Pinpoint the cell where the given text exists, returning its (x, y) midpoint coordinate. 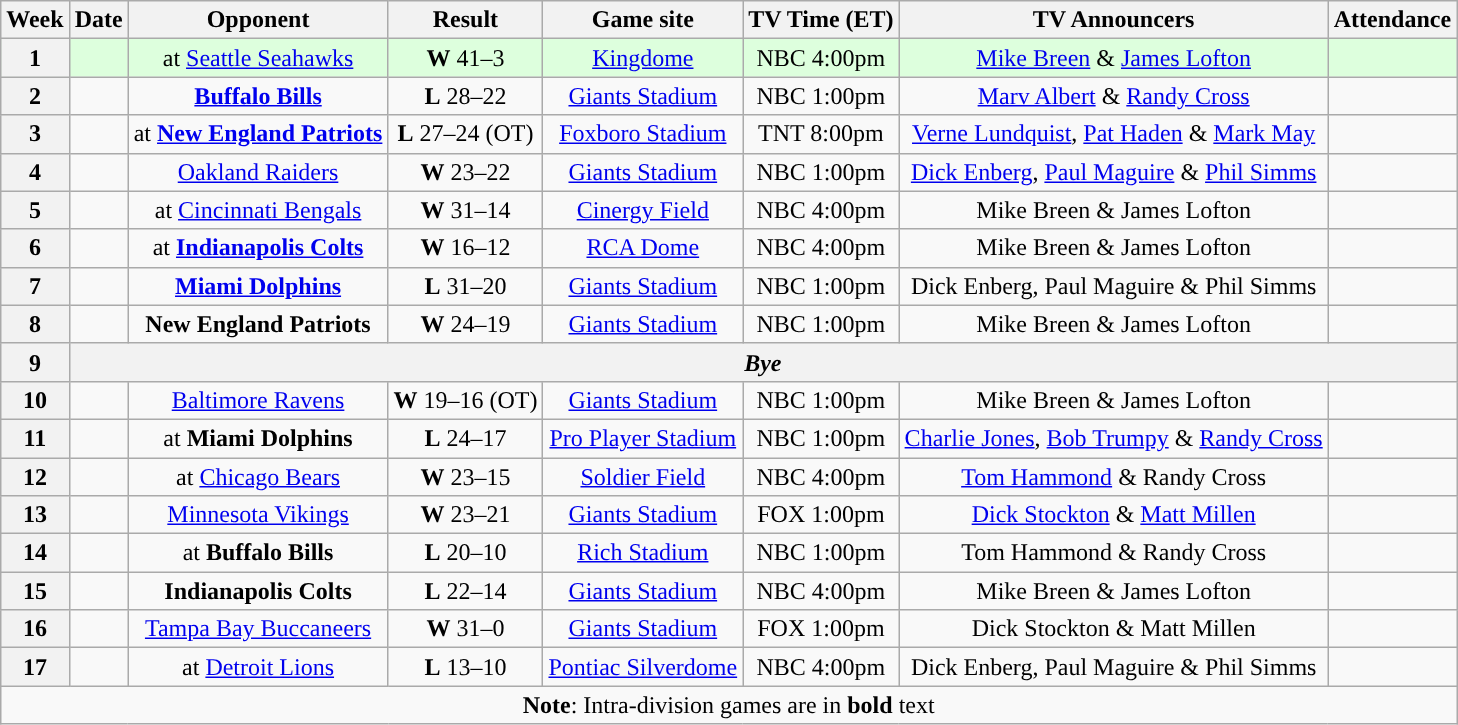
W 41–3 (466, 58)
14 (35, 553)
Miami Dolphins (258, 286)
W 24–19 (466, 324)
at Detroit Lions (258, 667)
Verne Lundquist, Pat Haden & Mark May (1114, 134)
TV Announcers (1114, 20)
at Indianapolis Colts (258, 248)
W 31–14 (466, 210)
12 (35, 477)
Bye (762, 362)
at Miami Dolphins (258, 438)
Pontiac Silverdome (643, 667)
Soldier Field (643, 477)
6 (35, 248)
Pro Player Stadium (643, 438)
Opponent (258, 20)
Buffalo Bills (258, 96)
15 (35, 591)
4 (35, 172)
3 (35, 134)
9 (35, 362)
Rich Stadium (643, 553)
1 (35, 58)
Foxboro Stadium (643, 134)
at Cincinnati Bengals (258, 210)
Tampa Bay Buccaneers (258, 629)
W 23–22 (466, 172)
Week (35, 20)
Cinergy Field (643, 210)
New England Patriots (258, 324)
L 28–22 (466, 96)
L 31–20 (466, 286)
W 23–15 (466, 477)
17 (35, 667)
at New England Patriots (258, 134)
8 (35, 324)
at Chicago Bears (258, 477)
RCA Dome (643, 248)
7 (35, 286)
L 24–17 (466, 438)
W 23–21 (466, 515)
Marv Albert & Randy Cross (1114, 96)
Charlie Jones, Bob Trumpy & Randy Cross (1114, 438)
16 (35, 629)
10 (35, 400)
Indianapolis Colts (258, 591)
W 16–12 (466, 248)
Kingdome (643, 58)
Note: Intra-division games are in bold text (729, 705)
2 (35, 96)
Date (98, 20)
W 19–16 (OT) (466, 400)
Game site (643, 20)
L 20–10 (466, 553)
TNT 8:00pm (821, 134)
Baltimore Ravens (258, 400)
11 (35, 438)
Oakland Raiders (258, 172)
TV Time (ET) (821, 20)
L 22–14 (466, 591)
W 31–0 (466, 629)
5 (35, 210)
L 27–24 (OT) (466, 134)
Attendance (1392, 20)
13 (35, 515)
Result (466, 20)
Minnesota Vikings (258, 515)
L 13–10 (466, 667)
at Buffalo Bills (258, 553)
at Seattle Seahawks (258, 58)
